For the text-containing cell, return its midpoint in [X, Y] coordinate format. 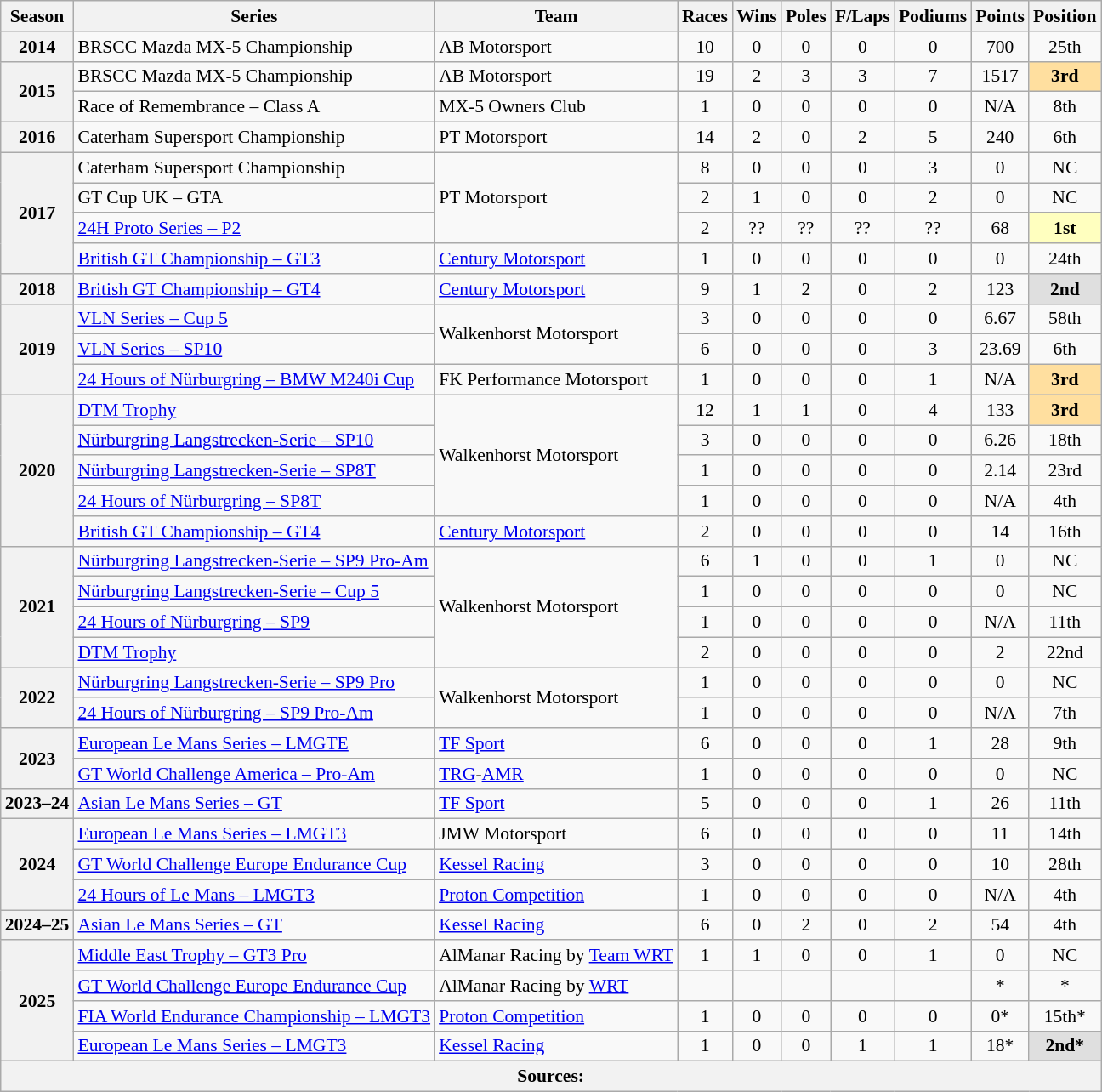
Points [1000, 16]
0* [1000, 1016]
Nürburgring Langstrecken-Serie – SP8T [253, 471]
18* [1000, 1046]
24 Hours of Nürburgring – SP9 Pro-Am [253, 714]
2023 [37, 759]
18th [1065, 441]
58th [1065, 319]
9 [705, 289]
Nürburgring Langstrecken-Serie – SP9 Pro [253, 683]
2021 [37, 606]
2017 [37, 213]
2025 [37, 1001]
TRG-AMR [556, 774]
Poles [806, 16]
23rd [1065, 471]
Team [556, 16]
2024–25 [37, 925]
2019 [37, 349]
4 [934, 410]
2020 [37, 470]
British GT Championship – GT3 [253, 259]
12 [705, 410]
9th [1065, 743]
Sources: [551, 1077]
15th* [1065, 1016]
54 [1000, 925]
26 [1000, 804]
24 Hours of Nürburgring – SP8T [253, 501]
22nd [1065, 652]
2016 [37, 138]
6.67 [1000, 319]
F/Laps [862, 16]
GT World Challenge America – Pro-Am [253, 774]
133 [1000, 410]
Series [253, 16]
19 [705, 77]
14th [1065, 834]
FIA World Endurance Championship – LMGT3 [253, 1016]
240 [1000, 138]
28th [1065, 865]
VLN Series – Cup 5 [253, 319]
2nd* [1065, 1046]
Season [37, 16]
Race of Remembrance – Class A [253, 107]
123 [1000, 289]
24th [1065, 259]
2024 [37, 864]
24 Hours of Le Mans – LMGT3 [253, 895]
1st [1065, 229]
Middle East Trophy – GT3 Pro [253, 956]
1517 [1000, 77]
7th [1065, 714]
8th [1065, 107]
24 Hours of Nürburgring – SP9 [253, 623]
68 [1000, 229]
Races [705, 16]
6.26 [1000, 441]
Position [1065, 16]
2015 [37, 92]
16th [1065, 532]
European Le Mans Series – LMGTE [253, 743]
11 [1000, 834]
Nürburgring Langstrecken-Serie – SP10 [253, 441]
2014 [37, 47]
Podiums [934, 16]
8 [705, 168]
GT Cup UK – GTA [253, 198]
VLN Series – SP10 [253, 350]
7 [934, 77]
Wins [757, 16]
JMW Motorsport [556, 834]
FK Performance Motorsport [556, 380]
2nd [1065, 289]
24 Hours of Nürburgring – BMW M240i Cup [253, 380]
2.14 [1000, 471]
28 [1000, 743]
23.69 [1000, 350]
Nürburgring Langstrecken-Serie – SP9 Pro-Am [253, 561]
2023–24 [37, 804]
25th [1065, 47]
AlManar Racing by Team WRT [556, 956]
24H Proto Series – P2 [253, 229]
MX-5 Owners Club [556, 107]
700 [1000, 47]
2018 [37, 289]
2022 [37, 697]
Nürburgring Langstrecken-Serie – Cup 5 [253, 592]
AlManar Racing by WRT [556, 986]
